Provide the (X, Y) coordinate of the cell's center where the given text is located.  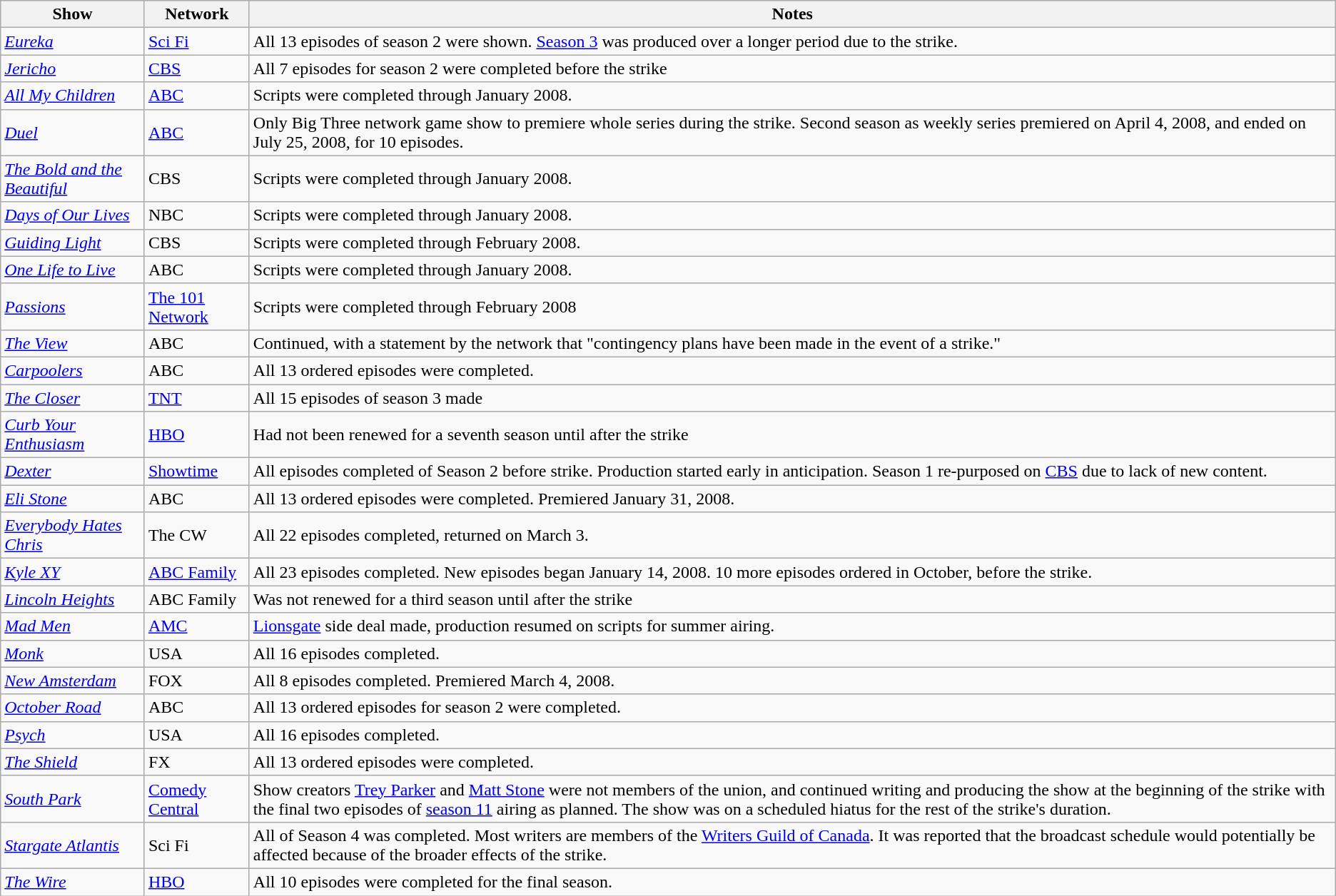
Curb Your Enthusiasm (73, 435)
Had not been renewed for a seventh season until after the strike (792, 435)
Scripts were completed through February 2008. (792, 243)
Eli Stone (73, 499)
AMC (197, 626)
New Amsterdam (73, 681)
One Life to Live (73, 270)
All 13 episodes of season 2 were shown. Season 3 was produced over a longer period due to the strike. (792, 41)
The CW (197, 535)
Showtime (197, 472)
Dexter (73, 472)
The 101 Network (197, 307)
FX (197, 762)
Continued, with a statement by the network that "contingency plans have been made in the event of a strike." (792, 343)
Kyle XY (73, 572)
Guiding Light (73, 243)
The Shield (73, 762)
The Bold and the Beautiful (73, 178)
Network (197, 14)
All 23 episodes completed. New episodes began January 14, 2008. 10 more episodes ordered in October, before the strike. (792, 572)
Eureka (73, 41)
All 8 episodes completed. Premiered March 4, 2008. (792, 681)
Monk (73, 653)
Show (73, 14)
The Wire (73, 882)
Was not renewed for a third season until after the strike (792, 599)
Carpoolers (73, 370)
Lionsgate side deal made, production resumed on scripts for summer airing. (792, 626)
Lincoln Heights (73, 599)
All 13 ordered episodes were completed. Premiered January 31, 2008. (792, 499)
October Road (73, 708)
All 15 episodes of season 3 made (792, 397)
Duel (73, 133)
Scripts were completed through February 2008 (792, 307)
All 13 ordered episodes for season 2 were completed. (792, 708)
Notes (792, 14)
Everybody Hates Chris (73, 535)
Mad Men (73, 626)
All 7 episodes for season 2 were completed before the strike (792, 68)
Jericho (73, 68)
All My Children (73, 96)
Passions (73, 307)
Stargate Atlantis (73, 845)
All 10 episodes were completed for the final season. (792, 882)
All episodes completed of Season 2 before strike. Production started early in anticipation. Season 1 re-purposed on CBS due to lack of new content. (792, 472)
Psych (73, 735)
All 22 episodes completed, returned on March 3. (792, 535)
Days of Our Lives (73, 215)
The View (73, 343)
South Park (73, 799)
FOX (197, 681)
Comedy Central (197, 799)
NBC (197, 215)
The Closer (73, 397)
TNT (197, 397)
